Identify which cell holds the provided text, then report its [x, y] central coordinate. 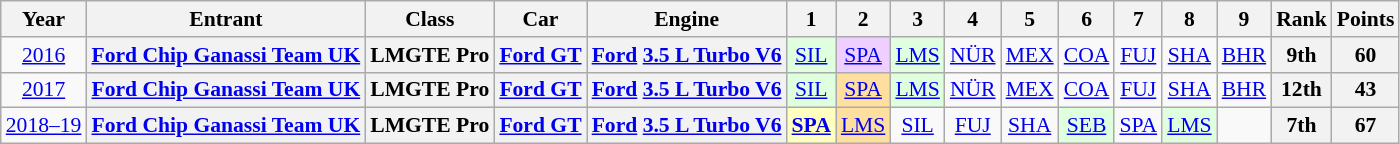
8 [1190, 19]
2017 [44, 90]
67 [1366, 126]
3 [918, 19]
7 [1138, 19]
43 [1366, 90]
7th [1302, 126]
2016 [44, 55]
1 [812, 19]
Entrant [226, 19]
9 [1244, 19]
2018–19 [44, 126]
2 [864, 19]
6 [1087, 19]
Engine [687, 19]
9th [1302, 55]
Year [44, 19]
4 [973, 19]
12th [1302, 90]
Class [430, 19]
Car [540, 19]
60 [1366, 55]
SEB [1087, 126]
Rank [1302, 19]
Points [1366, 19]
5 [1030, 19]
